Scan for the cell matching the given text and deliver its (X, Y) coordinate at center. 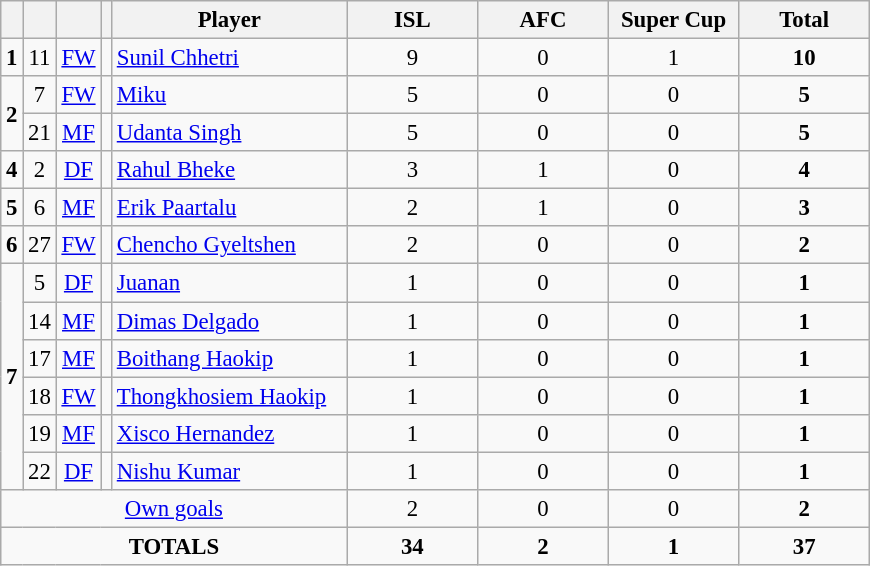
27 (40, 245)
Juanan (229, 283)
Dimas Delgado (229, 321)
17 (40, 358)
Thongkhosiem Haokip (229, 396)
19 (40, 433)
10 (804, 58)
9 (412, 58)
Xisco Hernandez (229, 433)
Total (804, 20)
ISL (412, 20)
AFC (544, 20)
Miku (229, 95)
21 (40, 133)
Udanta Singh (229, 133)
22 (40, 471)
TOTALS (174, 546)
Erik Paartalu (229, 208)
Nishu Kumar (229, 471)
Super Cup (674, 20)
14 (40, 321)
37 (804, 546)
Own goals (174, 509)
Player (229, 20)
Sunil Chhetri (229, 58)
Boithang Haokip (229, 358)
34 (412, 546)
11 (40, 58)
Chencho Gyeltshen (229, 245)
Rahul Bheke (229, 170)
18 (40, 396)
